Capture the cell that displays the provided text and extract its (X, Y) central coordinate. 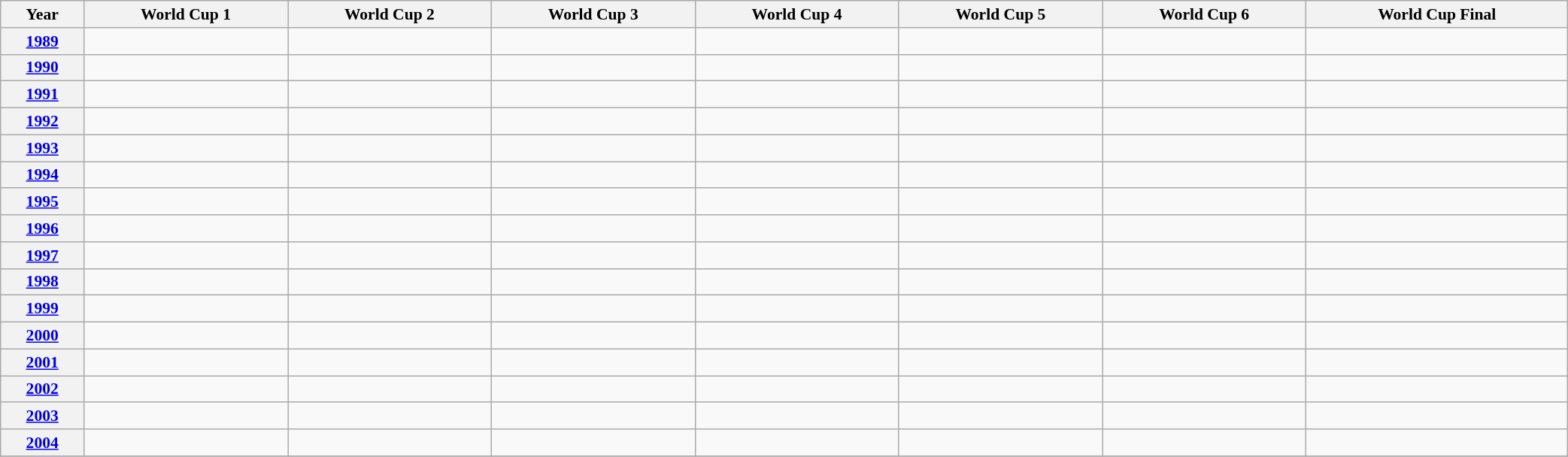
World Cup 1 (187, 14)
World Cup 2 (390, 14)
World Cup Final (1437, 14)
2004 (42, 443)
1992 (42, 122)
World Cup 4 (797, 14)
1990 (42, 68)
1989 (42, 41)
2002 (42, 389)
2003 (42, 416)
2001 (42, 362)
World Cup 3 (593, 14)
World Cup 5 (1000, 14)
World Cup 6 (1205, 14)
1993 (42, 148)
1999 (42, 309)
1994 (42, 175)
2000 (42, 336)
1995 (42, 202)
1997 (42, 256)
1998 (42, 282)
Year (42, 14)
1991 (42, 95)
1996 (42, 228)
